Search for the cell housing the specified text and yield its (X, Y) center coordinate. 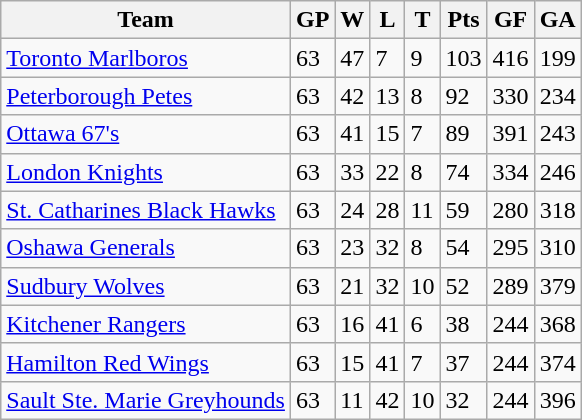
54 (464, 248)
243 (558, 134)
38 (464, 324)
379 (558, 286)
59 (464, 210)
Pts (464, 20)
13 (388, 96)
74 (464, 172)
Team (146, 20)
289 (510, 286)
318 (558, 210)
103 (464, 58)
GA (558, 20)
Peterborough Petes (146, 96)
Sudbury Wolves (146, 286)
246 (558, 172)
334 (510, 172)
21 (352, 286)
33 (352, 172)
L (388, 20)
52 (464, 286)
22 (388, 172)
295 (510, 248)
310 (558, 248)
47 (352, 58)
T (422, 20)
280 (510, 210)
Kitchener Rangers (146, 324)
GP (312, 20)
Hamilton Red Wings (146, 362)
16 (352, 324)
330 (510, 96)
Toronto Marlboros (146, 58)
GF (510, 20)
6 (422, 324)
Ottawa 67's (146, 134)
Oshawa Generals (146, 248)
37 (464, 362)
396 (558, 400)
Sault Ste. Marie Greyhounds (146, 400)
199 (558, 58)
92 (464, 96)
234 (558, 96)
W (352, 20)
23 (352, 248)
St. Catharines Black Hawks (146, 210)
368 (558, 324)
London Knights (146, 172)
24 (352, 210)
416 (510, 58)
374 (558, 362)
89 (464, 134)
9 (422, 58)
28 (388, 210)
391 (510, 134)
